Detect which cell encompasses the target text, then output its [X, Y] center coordinate. 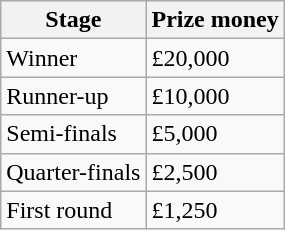
Stage [74, 20]
Winner [74, 58]
£10,000 [215, 96]
£2,500 [215, 172]
Semi-finals [74, 134]
Quarter-finals [74, 172]
Prize money [215, 20]
£5,000 [215, 134]
£20,000 [215, 58]
Runner-up [74, 96]
£1,250 [215, 210]
First round [74, 210]
